Return the [X, Y] coordinate for the center point of the cell that contains the specified text.  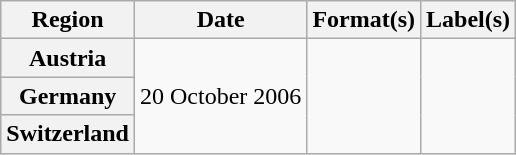
Region [68, 20]
20 October 2006 [220, 96]
Label(s) [468, 20]
Austria [68, 58]
Date [220, 20]
Format(s) [364, 20]
Germany [68, 96]
Switzerland [68, 134]
